Search for the cell housing the specified text and yield its (x, y) center coordinate. 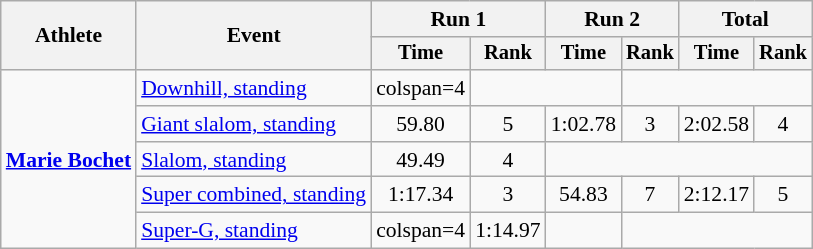
59.80 (420, 124)
54.83 (584, 195)
1:17.34 (420, 195)
Super combined, standing (254, 195)
Event (254, 36)
Total (746, 19)
Run 1 (458, 19)
2:02.58 (716, 124)
7 (650, 195)
Super-G, standing (254, 231)
Slalom, standing (254, 160)
Giant slalom, standing (254, 124)
2:12.17 (716, 195)
49.49 (420, 160)
Downhill, standing (254, 88)
Marie Bochet (68, 159)
1:14.97 (508, 231)
Athlete (68, 36)
Run 2 (612, 19)
1:02.78 (584, 124)
